Provide the (X, Y) coordinate of the cell's center where the given text is located.  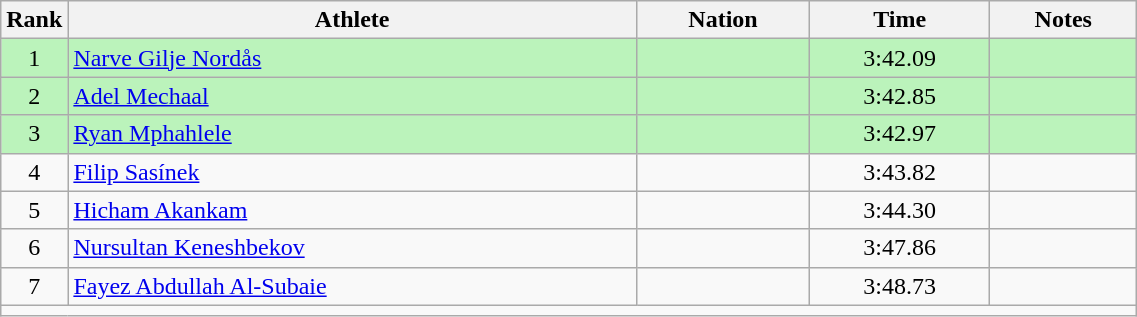
6 (34, 248)
Notes (1064, 20)
Nation (724, 20)
Ryan Mphahlele (352, 134)
Time (900, 20)
1 (34, 58)
3:42.09 (900, 58)
3:44.30 (900, 210)
4 (34, 172)
Athlete (352, 20)
3 (34, 134)
Rank (34, 20)
3:47.86 (900, 248)
2 (34, 96)
7 (34, 286)
3:42.85 (900, 96)
3:48.73 (900, 286)
3:42.97 (900, 134)
Filip Sasínek (352, 172)
Hicham Akankam (352, 210)
Narve Gilje Nordås (352, 58)
5 (34, 210)
3:43.82 (900, 172)
Nursultan Keneshbekov (352, 248)
Fayez Abdullah Al-Subaie (352, 286)
Adel Mechaal (352, 96)
